Return (X, Y) of the center of cell containing provided text 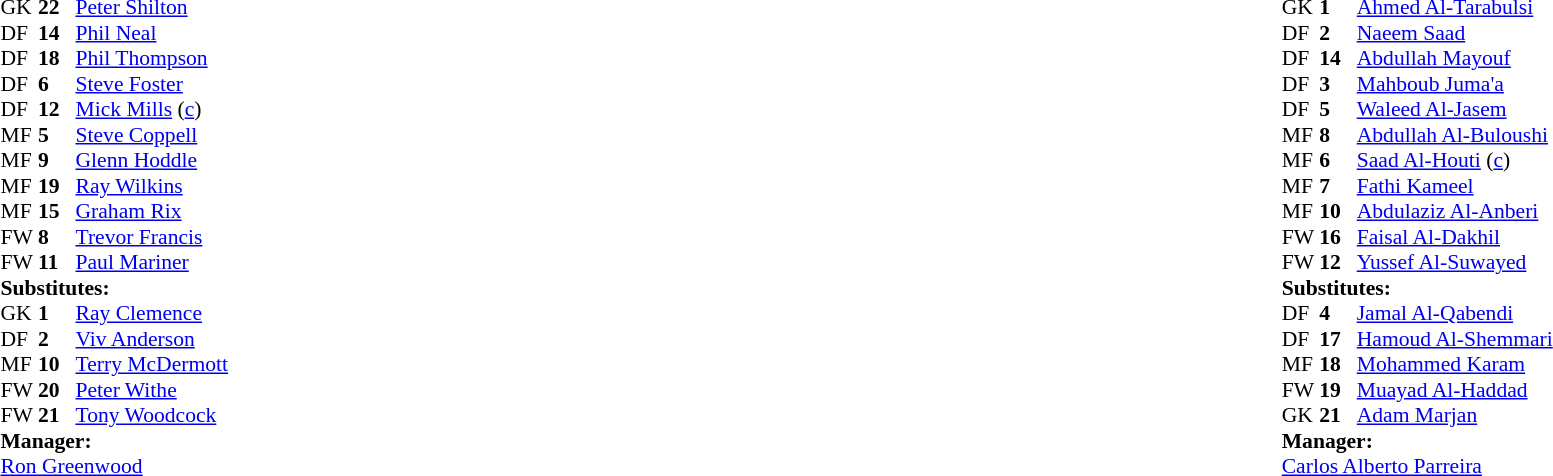
1 (57, 313)
Fathi Kameel (1455, 186)
Glenn Hoddle (152, 161)
Steve Coppell (152, 135)
Peter Withe (152, 390)
Saad Al-Houti (c) (1455, 161)
15 (57, 211)
Mohammed Karam (1455, 365)
4 (1338, 313)
Abdullah Mayouf (1455, 59)
Jamal Al-Qabendi (1455, 313)
16 (1338, 237)
Naeem Saad (1455, 33)
Faisal Al-Dakhil (1455, 237)
Muayad Al-Haddad (1455, 390)
Waleed Al-Jasem (1455, 109)
Paul Mariner (152, 263)
Phil Neal (152, 33)
Steve Foster (152, 84)
Ray Wilkins (152, 186)
Adam Marjan (1455, 415)
17 (1338, 339)
Ray Clemence (152, 313)
9 (57, 161)
Abdulaziz Al-Anberi (1455, 211)
20 (57, 390)
Trevor Francis (152, 237)
Yussef Al-Suwayed (1455, 263)
Mick Mills (c) (152, 109)
11 (57, 263)
3 (1338, 84)
Phil Thompson (152, 59)
Terry McDermott (152, 365)
Mahboub Juma'a (1455, 84)
Graham Rix (152, 211)
7 (1338, 186)
Hamoud Al-Shemmari (1455, 339)
Viv Anderson (152, 339)
Abdullah Al-Buloushi (1455, 135)
Tony Woodcock (152, 415)
